Return [x, y] of the center of cell containing provided text 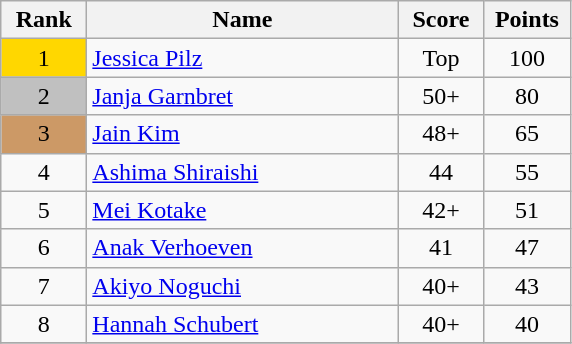
6 [44, 248]
42+ [441, 210]
Rank [44, 20]
Akiyo Noguchi [242, 286]
3 [44, 134]
4 [44, 172]
100 [527, 58]
5 [44, 210]
8 [44, 324]
Top [441, 58]
Score [441, 20]
Janja Garnbret [242, 96]
Jain Kim [242, 134]
44 [441, 172]
51 [527, 210]
Anak Verhoeven [242, 248]
7 [44, 286]
41 [441, 248]
1 [44, 58]
Name [242, 20]
Hannah Schubert [242, 324]
Mei Kotake [242, 210]
2 [44, 96]
43 [527, 286]
Points [527, 20]
Jessica Pilz [242, 58]
65 [527, 134]
47 [527, 248]
Ashima Shiraishi [242, 172]
50+ [441, 96]
48+ [441, 134]
80 [527, 96]
55 [527, 172]
40 [527, 324]
